Capture the cell that displays the provided text and extract its [X, Y] central coordinate. 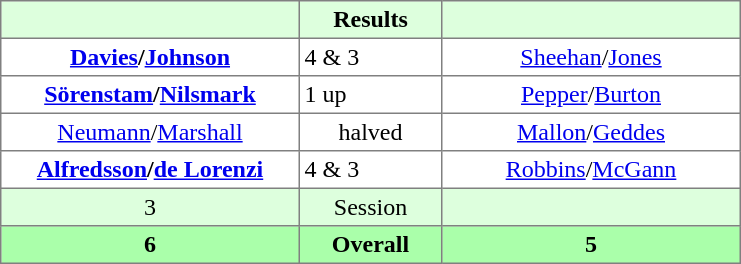
Overall [370, 245]
Session [370, 207]
Alfredsson/de Lorenzi [150, 170]
Mallon/Geddes [591, 132]
halved [370, 132]
Results [370, 20]
Davies/Johnson [150, 57]
Sheehan/Jones [591, 57]
Neumann/Marshall [150, 132]
Sörenstam/Nilsmark [150, 95]
Robbins/McGann [591, 170]
Pepper/Burton [591, 95]
1 up [370, 95]
3 [150, 207]
6 [150, 245]
5 [591, 245]
